Find where the given text appears and provide that cell's center as (X, Y) coordinate. 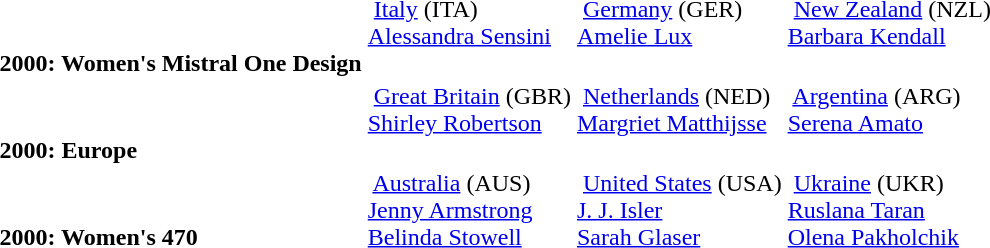
Great Britain (GBR)Shirley Robertson (469, 123)
Netherlands (NED)Margriet Matthijsse (680, 123)
